For the text-containing cell, return its midpoint in [X, Y] coordinate format. 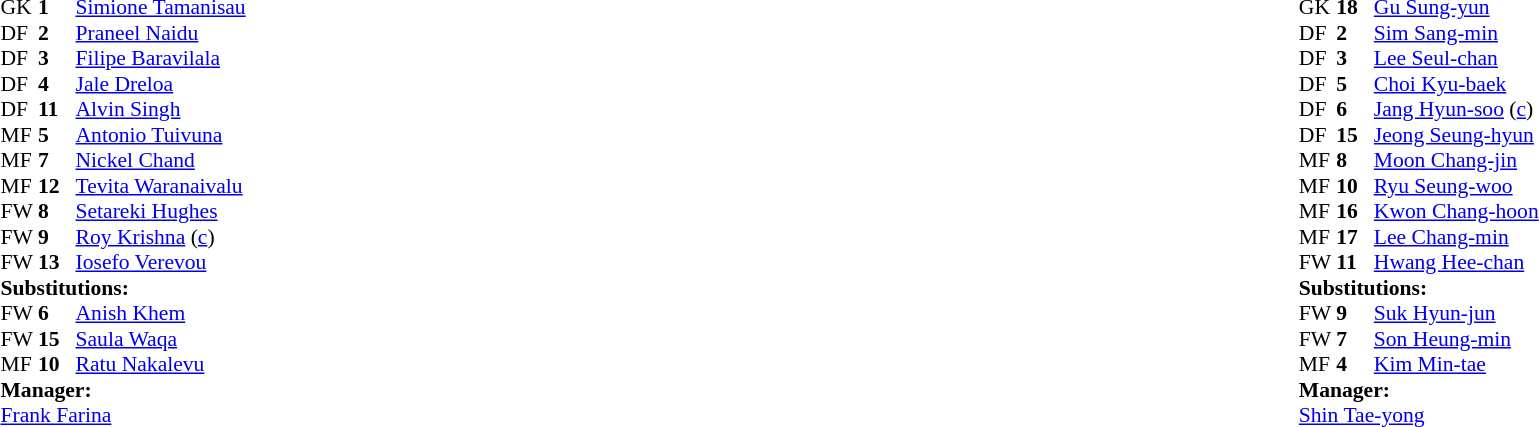
Nickel Chand [161, 161]
Kim Min-tae [1456, 365]
Kwon Chang-hoon [1456, 211]
16 [1355, 211]
Roy Krishna (c) [161, 237]
13 [57, 263]
Antonio Tuivuna [161, 135]
Suk Hyun-jun [1456, 313]
Hwang Hee-chan [1456, 263]
12 [57, 186]
Jeong Seung-hyun [1456, 135]
Moon Chang-jin [1456, 161]
Saula Waqa [161, 339]
Sim Sang-min [1456, 33]
Tevita Waranaivalu [161, 186]
Ryu Seung-woo [1456, 186]
Choi Kyu-baek [1456, 84]
Anish Khem [161, 313]
Alvin Singh [161, 109]
Jang Hyun-soo (c) [1456, 109]
Filipe Baravilala [161, 59]
Praneel Naidu [161, 33]
Lee Chang-min [1456, 237]
Son Heung-min [1456, 339]
17 [1355, 237]
Iosefo Verevou [161, 263]
Ratu Nakalevu [161, 365]
Lee Seul-chan [1456, 59]
Setareki Hughes [161, 211]
Jale Dreloa [161, 84]
